From the cell containing the given text, extract its center point as (x, y) coordinate. 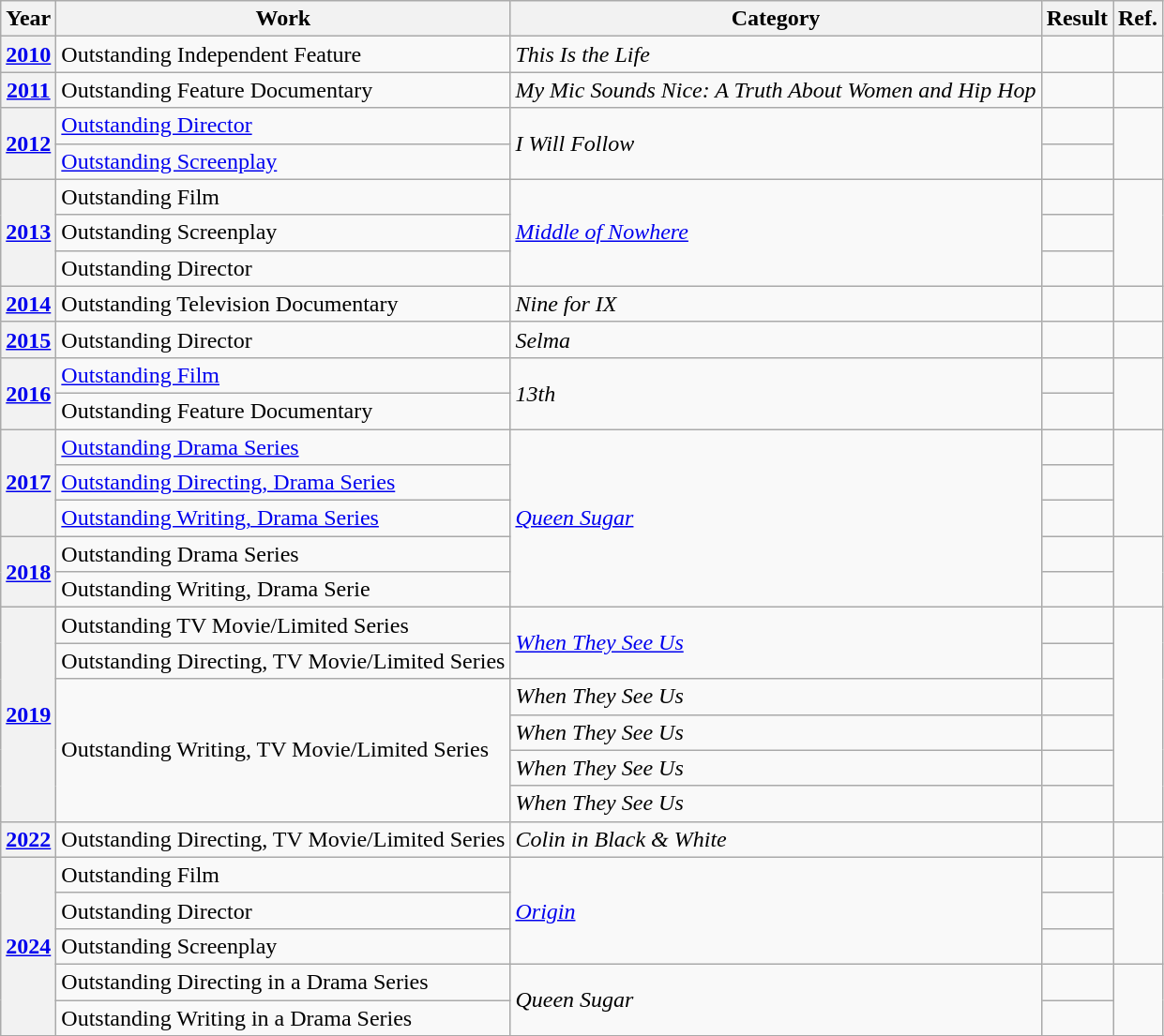
Selma (776, 339)
My Mic Sounds Nice: A Truth About Women and Hip Hop (776, 90)
Colin in Black & White (776, 839)
2024 (28, 946)
Outstanding Writing, TV Movie/Limited Series (283, 750)
Outstanding TV Movie/Limited Series (283, 625)
2018 (28, 572)
2014 (28, 304)
Outstanding Directing in a Drama Series (283, 982)
13th (776, 393)
Outstanding Television Documentary (283, 304)
2015 (28, 339)
Outstanding Writing, Drama Serie (283, 590)
Outstanding Writing in a Drama Series (283, 1017)
Outstanding Writing, Drama Series (283, 518)
2013 (28, 233)
Category (776, 19)
Work (283, 19)
This Is the Life (776, 54)
2010 (28, 54)
Result (1077, 19)
Nine for IX (776, 304)
2019 (28, 714)
Outstanding Directing, Drama Series (283, 483)
2012 (28, 143)
2016 (28, 393)
Year (28, 19)
2017 (28, 483)
Outstanding Independent Feature (283, 54)
Ref. (1137, 19)
2011 (28, 90)
I Will Follow (776, 143)
2022 (28, 839)
Origin (776, 910)
Middle of Nowhere (776, 233)
